From the cell containing the given text, extract its center point as (x, y) coordinate. 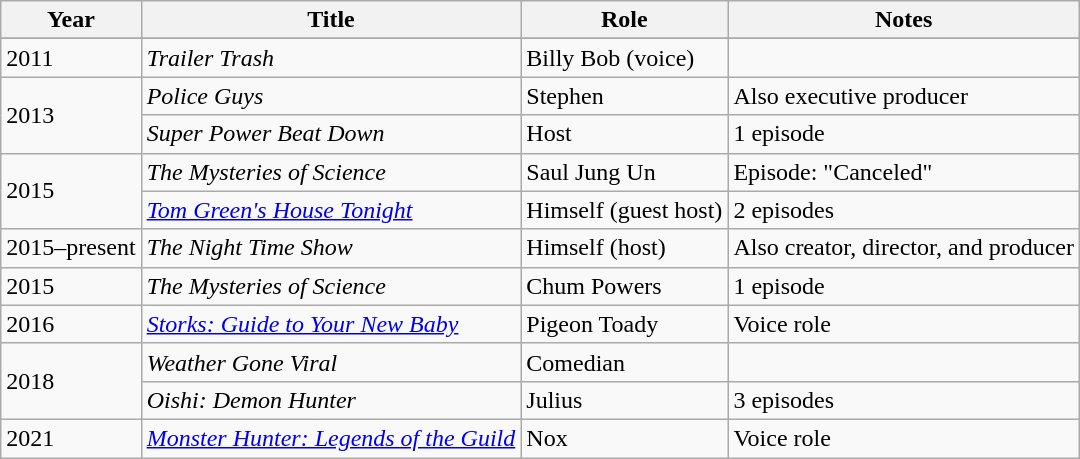
Title (331, 20)
Police Guys (331, 96)
Also executive producer (904, 96)
Notes (904, 20)
2016 (71, 324)
Comedian (624, 362)
Trailer Trash (331, 58)
Super Power Beat Down (331, 134)
Storks: Guide to Your New Baby (331, 324)
Himself (host) (624, 248)
The Night Time Show (331, 248)
Billy Bob (voice) (624, 58)
2018 (71, 381)
Nox (624, 438)
2011 (71, 58)
Also creator, director, and producer (904, 248)
Host (624, 134)
3 episodes (904, 400)
Episode: "Canceled" (904, 172)
Oishi: Demon Hunter (331, 400)
Weather Gone Viral (331, 362)
Tom Green's House Tonight (331, 210)
Year (71, 20)
2021 (71, 438)
Pigeon Toady (624, 324)
Monster Hunter: Legends of the Guild (331, 438)
Saul Jung Un (624, 172)
2 episodes (904, 210)
Stephen (624, 96)
2015–present (71, 248)
Chum Powers (624, 286)
Role (624, 20)
Julius (624, 400)
2013 (71, 115)
Himself (guest host) (624, 210)
